Output the [X, Y] coordinate of the center of the cell containing the given text.  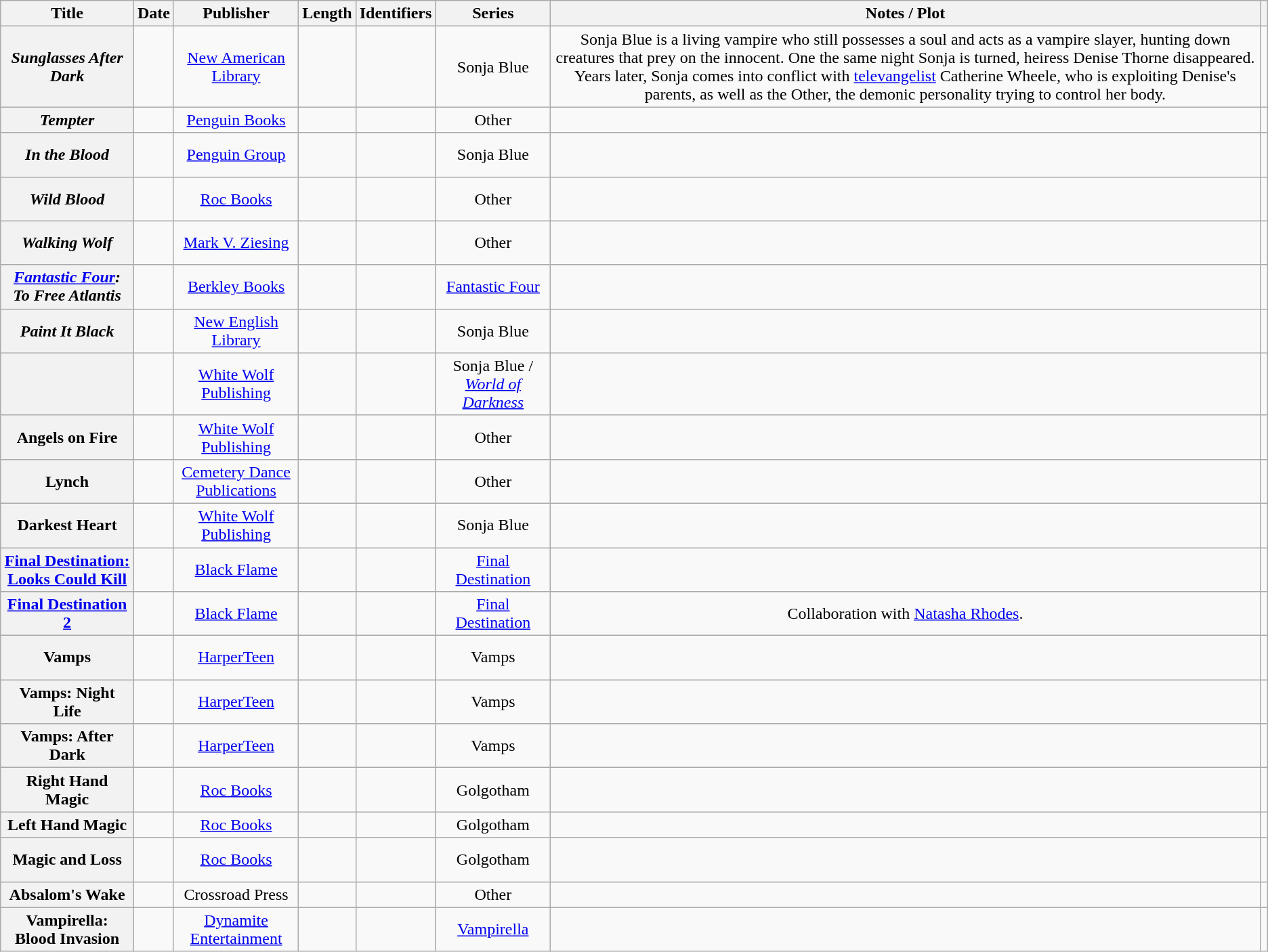
Fantastic Four [493, 287]
Title [68, 14]
Final Destination: Looks Could Kill [68, 569]
Publisher [236, 14]
Paint It Black [68, 330]
Darkest Heart [68, 525]
Tempter [68, 120]
Sunglasses After Dark [68, 66]
Walking Wolf [68, 242]
Identifiers [396, 14]
Right Hand Magic [68, 789]
In the Blood [68, 154]
Penguin Group [236, 154]
Series [493, 14]
Lynch [68, 481]
Mark V. Ziesing [236, 242]
New American Library [236, 66]
Collaboration with Natasha Rhodes. [905, 613]
Berkley Books [236, 287]
Left Hand Magic [68, 825]
Absalom's Wake [68, 894]
Vamps: After Dark [68, 746]
Vamps: Night Life [68, 701]
Vampirella: Blood Invasion [68, 929]
Final Destination 2 [68, 613]
Date [153, 14]
New English Library [236, 330]
Notes / Plot [905, 14]
Cemetery Dance Publications [236, 481]
Sonja Blue / World of Darkness [493, 384]
Magic and Loss [68, 860]
Length [327, 14]
Vampirella [493, 929]
Dynamite Entertainment [236, 929]
Wild Blood [68, 199]
Crossroad Press [236, 894]
Fantastic Four: To Free Atlantis [68, 287]
Angels on Fire [68, 437]
Penguin Books [236, 120]
